Scan for the cell matching the given text and deliver its [X, Y] coordinate at center. 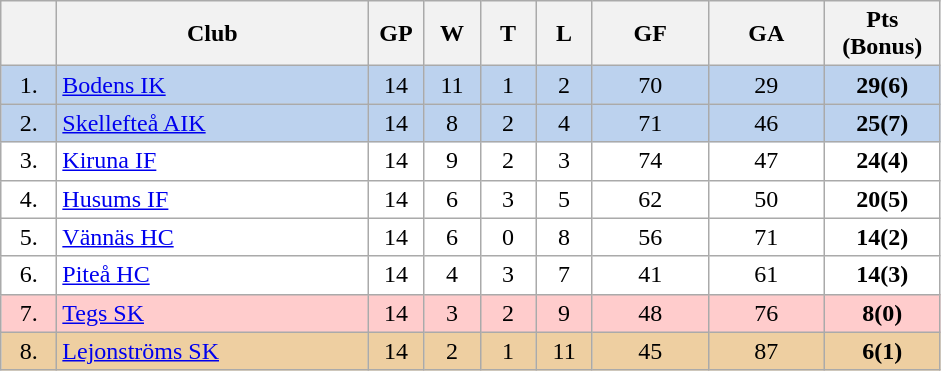
Kiruna IF [212, 161]
GA [766, 34]
6. [29, 275]
1. [29, 85]
48 [650, 313]
Tegs SK [212, 313]
GF [650, 34]
Lejonströms SK [212, 351]
L [564, 34]
29 [766, 85]
50 [766, 199]
Vännäs HC [212, 237]
5. [29, 237]
56 [650, 237]
41 [650, 275]
6(1) [882, 351]
GP [396, 34]
7 [564, 275]
7. [29, 313]
8. [29, 351]
61 [766, 275]
25(7) [882, 123]
2. [29, 123]
29(6) [882, 85]
Skellefteå AIK [212, 123]
24(4) [882, 161]
4. [29, 199]
70 [650, 85]
W [452, 34]
5 [564, 199]
Piteå HC [212, 275]
14(2) [882, 237]
8(0) [882, 313]
3. [29, 161]
Husums IF [212, 199]
76 [766, 313]
62 [650, 199]
87 [766, 351]
47 [766, 161]
Club [212, 34]
Pts (Bonus) [882, 34]
20(5) [882, 199]
0 [508, 237]
T [508, 34]
74 [650, 161]
14(3) [882, 275]
46 [766, 123]
Bodens IK [212, 85]
45 [650, 351]
